Extract the [x, y] coordinate from the center of the cell holding the provided text.  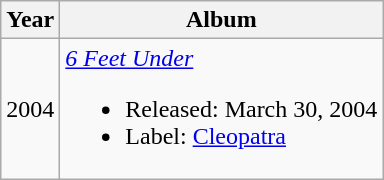
Year [30, 20]
2004 [30, 109]
Album [222, 20]
6 Feet UnderReleased: March 30, 2004Label: Cleopatra [222, 109]
